Find where the given text appears and provide that cell's center as [x, y] coordinate. 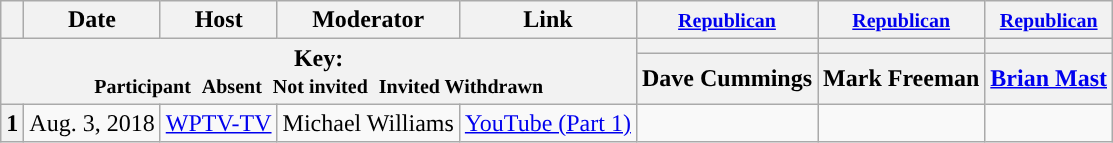
Date [92, 20]
Brian Mast [1049, 78]
Aug. 3, 2018 [92, 123]
1 [12, 123]
WPTV-TV [218, 123]
Link [548, 20]
YouTube (Part 1) [548, 123]
Key: Participant Absent Not invited Invited Withdrawn [319, 72]
Dave Cummings [726, 78]
Host [218, 20]
Michael Williams [368, 123]
Mark Freeman [902, 78]
Moderator [368, 20]
